Identify which cell holds the provided text, then report its [X, Y] central coordinate. 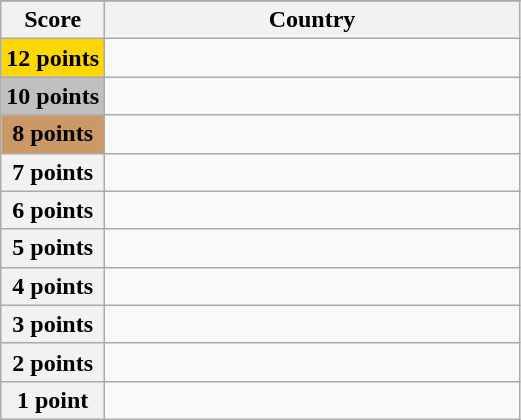
12 points [53, 58]
4 points [53, 286]
Score [53, 20]
3 points [53, 324]
1 point [53, 400]
6 points [53, 210]
8 points [53, 134]
2 points [53, 362]
7 points [53, 172]
10 points [53, 96]
Country [312, 20]
5 points [53, 248]
